Pinpoint the cell where the given text exists, returning its (x, y) midpoint coordinate. 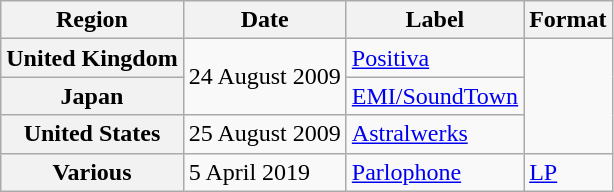
Format (568, 20)
LP (568, 172)
EMI/SoundTown (434, 96)
Region (92, 20)
5 April 2019 (264, 172)
Parlophone (434, 172)
Date (264, 20)
United States (92, 134)
Various (92, 172)
United Kingdom (92, 58)
Label (434, 20)
Japan (92, 96)
Positiva (434, 58)
Astralwerks (434, 134)
24 August 2009 (264, 77)
25 August 2009 (264, 134)
